From the cell containing the given text, extract its center point as (X, Y) coordinate. 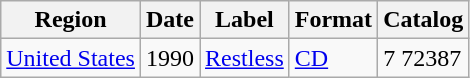
1990 (170, 58)
Label (245, 20)
Catalog (424, 20)
United States (71, 58)
Date (170, 20)
7 72387 (424, 58)
Region (71, 20)
Restless (245, 58)
CD (333, 58)
Format (333, 20)
